Determine the (x, y) coordinate at the center of the cell enclosing the given text.  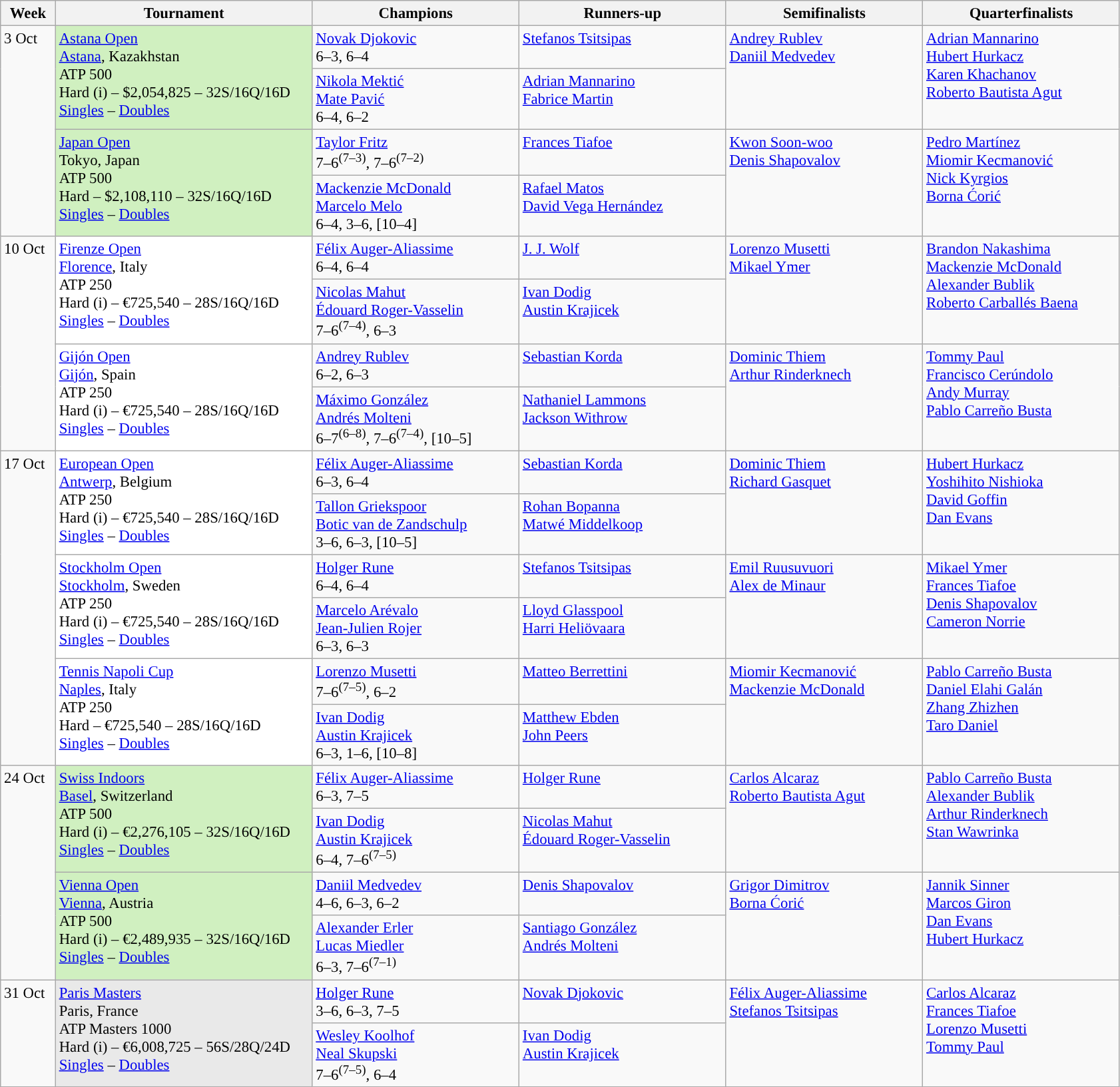
Tennis Napoli Cup Naples, Italy ATP 250 Hard – €725,540 – 28S/16Q/16D Singles – Doubles (184, 712)
Semifinalists (824, 13)
Félix Auger-Aliassime 6–4, 6–4 (416, 258)
Japan Open Tokyo, Japan ATP 500 Hard – $2,108,110 – 32S/16Q/16D Singles – Doubles (184, 184)
Runners-up (623, 13)
Carlos Alcaraz Frances Tiafoe Lorenzo Musetti Tommy Paul (1021, 1033)
Mikael Ymer Frances Tiafoe Denis Shapovalov Cameron Norrie (1021, 606)
Holger Rune 6–4, 6–4 (416, 576)
24 Oct (28, 873)
17 Oct (28, 608)
Daniil Medvedev 4–6, 6–3, 6–2 (416, 895)
Swiss Indoors Basel, Switzerland ATP 500 Hard (i) – €2,276,105 – 32S/16Q/16D Singles – Doubles (184, 819)
10 Oct (28, 344)
Santiago González Andrés Molteni (623, 948)
Ivan Dodig Austin Krajicek 6–3, 1–6, [10–8] (416, 736)
Stockholm Open Stockholm, Sweden ATP 250 Hard (i) – €725,540 – 28S/16Q/16D Singles – Doubles (184, 606)
Firenze Open Florence, Italy ATP 250 Hard (i) – €725,540 – 28S/16Q/16D Singles – Doubles (184, 290)
Frances Tiafoe (623, 153)
Máximo González Andrés Molteni 6–7(6–8), 7–6(7–4), [10–5] (416, 419)
Kwon Soon-woo Denis Shapovalov (824, 184)
Andrey Rublev 6–2, 6–3 (416, 365)
Ivan Dodig Austin Krajicek 6–4, 7–6(7–5) (416, 841)
Rafael Matos David Vega Hernández (623, 206)
Dominic Thiem Arthur Rinderknech (824, 397)
Adrian Mannarino Fabrice Martin (623, 99)
Grigor Dimitrov Borna Ćorić (824, 927)
Novak Djokovic (623, 1001)
Vienna Open Vienna, Austria ATP 500 Hard (i) – €2,489,935 – 32S/16Q/16D Singles – Doubles (184, 927)
Rohan Bopanna Matwé Middelkoop (623, 525)
Denis Shapovalov (623, 895)
Taylor Fritz7–6(7–3), 7–6(7–2) (416, 153)
Nicolas Mahut Édouard Roger-Vasselin 7–6(7–4), 6–3 (416, 312)
31 Oct (28, 1033)
Nathaniel Lammons Jackson Withrow (623, 419)
Quarterfinalists (1021, 13)
Félix Auger-Aliassime 6–3, 7–5 (416, 787)
Marcelo Arévalo Jean-Julien Rojer 6–3, 6–3 (416, 628)
Adrian Mannarino Hubert Hurkacz Karen Khachanov Roberto Bautista Agut (1021, 78)
Nicolas Mahut Édouard Roger-Vasselin (623, 841)
Carlos Alcaraz Roberto Bautista Agut (824, 819)
Matteo Berrettini (623, 682)
Lorenzo Musetti Mikael Ymer (824, 290)
Miomir Kecmanović Mackenzie McDonald (824, 712)
Pablo Carreño Busta Daniel Elahi Galán Zhang Zhizhen Taro Daniel (1021, 712)
Hubert Hurkacz Yoshihito Nishioka David Goffin Dan Evans (1021, 503)
Tallon Griekspoor Botic van de Zandschulp 3–6, 6–3, [10–5] (416, 525)
Tournament (184, 13)
Brandon Nakashima Mackenzie McDonald Alexander Bublik Roberto Carballés Baena (1021, 290)
Champions (416, 13)
Lloyd Glasspool Harri Heliövaara (623, 628)
Novak Djokovic 6–3, 6–4 (416, 48)
Alexander Erler Lucas Miedler 6–3, 7–6(7–1) (416, 948)
J. J. Wolf (623, 258)
Wesley Koolhof Neal Skupski 7–6(7–5), 6–4 (416, 1054)
Week (28, 13)
Emil Ruusuvuori Alex de Minaur (824, 606)
Astana Open Astana, Kazakhstan ATP 500 Hard (i) – $2,054,825 – 32S/16Q/16D Singles – Doubles (184, 78)
3 Oct (28, 132)
Pedro Martínez Miomir Kecmanović Nick Kyrgios Borna Ćorić (1021, 184)
Pablo Carreño Busta Alexander Bublik Arthur Rinderknech Stan Wawrinka (1021, 819)
Mackenzie McDonald Marcelo Melo 6–4, 3–6, [10–4] (416, 206)
Gijón Open Gijón, Spain ATP 250 Hard (i) – €725,540 – 28S/16Q/16D Singles – Doubles (184, 397)
Dominic Thiem Richard Gasquet (824, 503)
Nikola Mektić Mate Pavić 6–4, 6–2 (416, 99)
Jannik Sinner Marcos Giron Dan Evans Hubert Hurkacz (1021, 927)
Andrey Rublev Daniil Medvedev (824, 78)
Holger Rune (623, 787)
Matthew Ebden John Peers (623, 736)
European Open Antwerp, Belgium ATP 250 Hard (i) – €725,540 – 28S/16Q/16D Singles – Doubles (184, 503)
Paris Masters Paris, France ATP Masters 1000 Hard (i) – €6,008,725 – 56S/28Q/24D Singles – Doubles (184, 1033)
Tommy Paul Francisco Cerúndolo Andy Murray Pablo Carreño Busta (1021, 397)
Lorenzo Musetti 7–6(7–5), 6–2 (416, 682)
Félix Auger-Aliassime Stefanos Tsitsipas (824, 1033)
Holger Rune 3–6, 6–3, 7–5 (416, 1001)
Félix Auger-Aliassime 6–3, 6–4 (416, 473)
